Search for the cell housing the specified text and yield its (x, y) center coordinate. 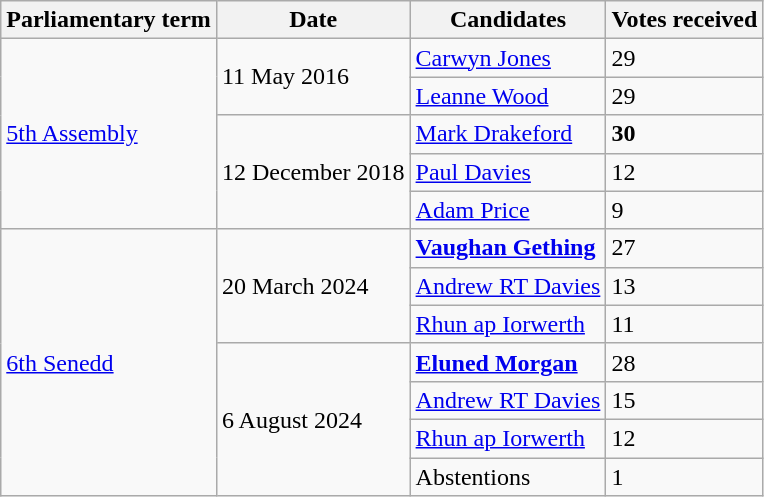
1 (684, 477)
6th Senedd (109, 362)
Leanne Wood (508, 96)
11 May 2016 (313, 77)
Carwyn Jones (508, 58)
Votes received (684, 20)
11 (684, 324)
Mark Drakeford (508, 134)
Abstentions (508, 477)
28 (684, 362)
13 (684, 286)
Paul Davies (508, 172)
9 (684, 210)
30 (684, 134)
5th Assembly (109, 134)
Vaughan Gething (508, 248)
6 August 2024 (313, 419)
Parliamentary term (109, 20)
Candidates (508, 20)
15 (684, 400)
Date (313, 20)
20 March 2024 (313, 286)
12 December 2018 (313, 172)
Adam Price (508, 210)
27 (684, 248)
Eluned Morgan (508, 362)
